Find where the given text appears and provide that cell's center as (x, y) coordinate. 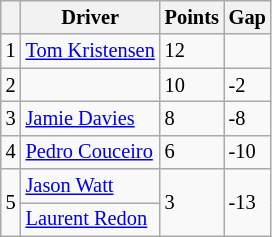
Jason Watt (90, 186)
-10 (248, 152)
Jamie Davies (90, 118)
8 (192, 118)
5 (11, 202)
Pedro Couceiro (90, 152)
Gap (248, 17)
1 (11, 51)
2 (11, 85)
-2 (248, 85)
-8 (248, 118)
Laurent Redon (90, 219)
10 (192, 85)
Driver (90, 17)
Points (192, 17)
12 (192, 51)
4 (11, 152)
-13 (248, 202)
6 (192, 152)
Tom Kristensen (90, 51)
